Return (x, y) of the center of cell containing provided text 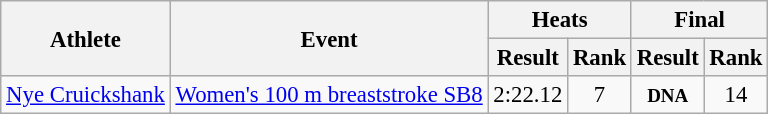
7 (600, 95)
DNA (668, 95)
Final (699, 20)
Event (329, 38)
14 (736, 95)
Women's 100 m breaststroke SB8 (329, 95)
Nye Cruickshank (86, 95)
Heats (560, 20)
2:22.12 (528, 95)
Athlete (86, 38)
